From the cell containing the given text, extract its center point as (X, Y) coordinate. 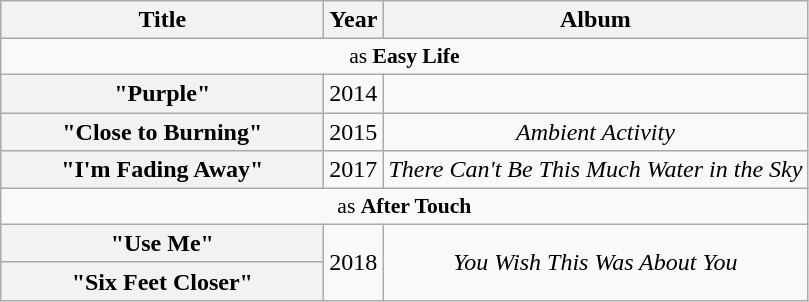
"Purple" (162, 93)
Title (162, 20)
Ambient Activity (596, 131)
as After Touch (404, 207)
as Easy Life (404, 57)
Year (354, 20)
2018 (354, 262)
"Six Feet Closer" (162, 281)
Album (596, 20)
2017 (354, 170)
You Wish This Was About You (596, 262)
"I'm Fading Away" (162, 170)
"Close to Burning" (162, 131)
2014 (354, 93)
There Can't Be This Much Water in the Sky (596, 170)
"Use Me" (162, 243)
2015 (354, 131)
